For the text-containing cell, return its midpoint in [X, Y] coordinate format. 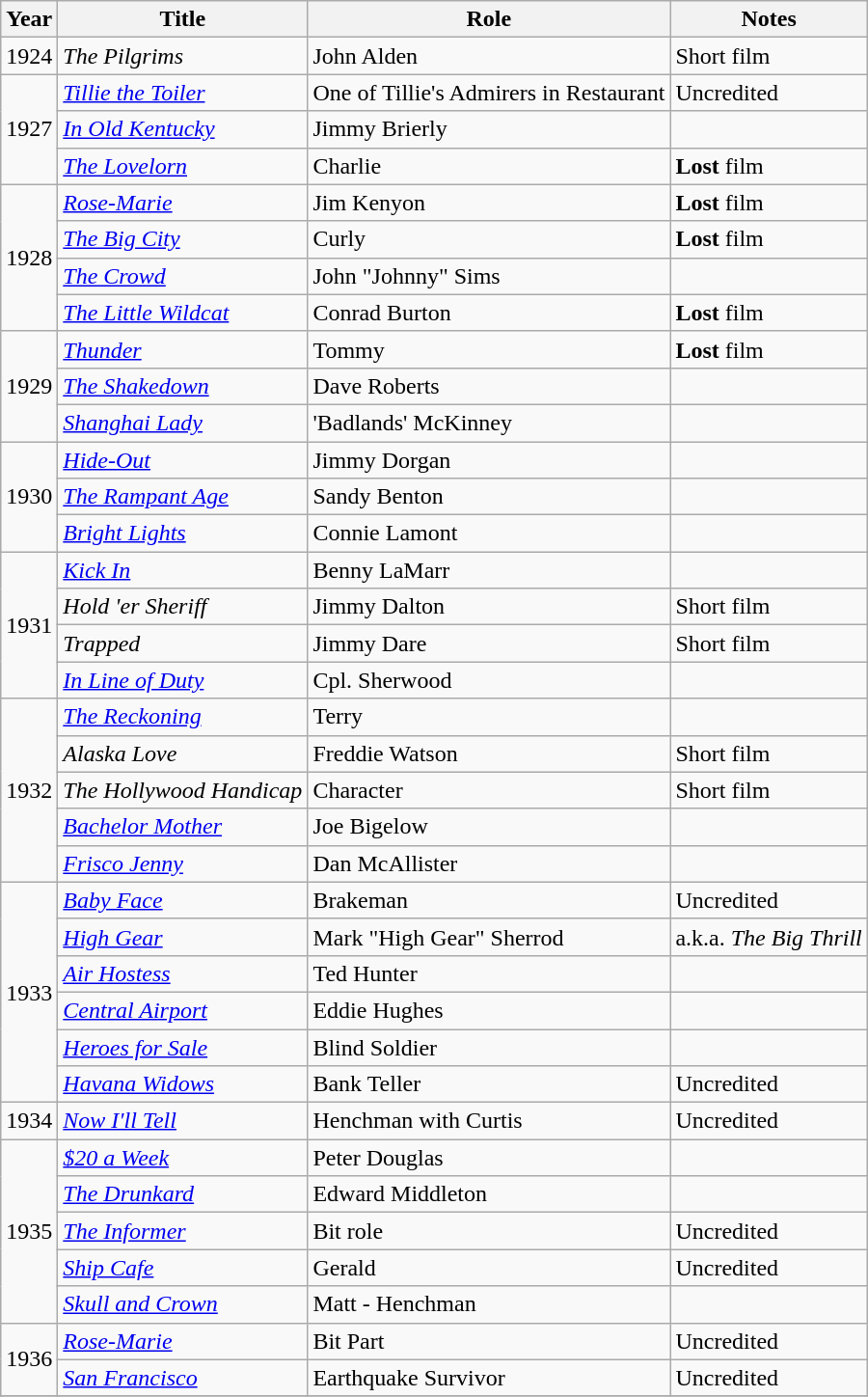
1936 [29, 1359]
Henchman with Curtis [489, 1121]
Ship Cafe [183, 1268]
Character [489, 790]
Bright Lights [183, 534]
Brakeman [489, 900]
1929 [29, 386]
Frisco Jenny [183, 863]
In Old Kentucky [183, 129]
High Gear [183, 937]
Title [183, 19]
Heroes for Sale [183, 1047]
Eddie Hughes [489, 1010]
The Crowd [183, 276]
Alaska Love [183, 753]
The Little Wildcat [183, 313]
1933 [29, 992]
In Line of Duty [183, 680]
The Pilgrims [183, 56]
Conrad Burton [489, 313]
The Rampant Age [183, 497]
Peter Douglas [489, 1158]
Edward Middleton [489, 1194]
Mark "High Gear" Sherrod [489, 937]
Baby Face [183, 900]
Hide-Out [183, 460]
One of Tillie's Admirers in Restaurant [489, 93]
a.k.a. The Big Thrill [769, 937]
Year [29, 19]
The Reckoning [183, 717]
Joe Bigelow [489, 827]
Hold 'er Sheriff [183, 607]
Skull and Crown [183, 1304]
Kick In [183, 570]
Connie Lamont [489, 534]
Shanghai Lady [183, 423]
Bank Teller [489, 1084]
1932 [29, 790]
Now I'll Tell [183, 1121]
The Hollywood Handicap [183, 790]
1924 [29, 56]
The Big City [183, 239]
The Lovelorn [183, 166]
Thunder [183, 349]
Jimmy Dalton [489, 607]
Sandy Benton [489, 497]
1930 [29, 497]
Curly [489, 239]
The Informer [183, 1231]
Tillie the Toiler [183, 93]
Charlie [489, 166]
Role [489, 19]
San Francisco [183, 1378]
Trapped [183, 644]
Havana Widows [183, 1084]
1935 [29, 1231]
1934 [29, 1121]
Ted Hunter [489, 973]
$20 a Week [183, 1158]
Tommy [489, 349]
'Badlands' McKinney [489, 423]
The Drunkard [183, 1194]
The Shakedown [183, 386]
Matt - Henchman [489, 1304]
Earthquake Survivor [489, 1378]
Cpl. Sherwood [489, 680]
Jimmy Dare [489, 644]
Jimmy Dorgan [489, 460]
Notes [769, 19]
1928 [29, 258]
Dave Roberts [489, 386]
John Alden [489, 56]
Blind Soldier [489, 1047]
Bit Part [489, 1341]
Freddie Watson [489, 753]
Central Airport [183, 1010]
Bachelor Mother [183, 827]
Gerald [489, 1268]
Benny LaMarr [489, 570]
Dan McAllister [489, 863]
John "Johnny" Sims [489, 276]
Bit role [489, 1231]
Terry [489, 717]
1927 [29, 129]
Jimmy Brierly [489, 129]
Air Hostess [183, 973]
Jim Kenyon [489, 203]
1931 [29, 625]
